Pinpoint the cell where the given text exists, returning its [X, Y] midpoint coordinate. 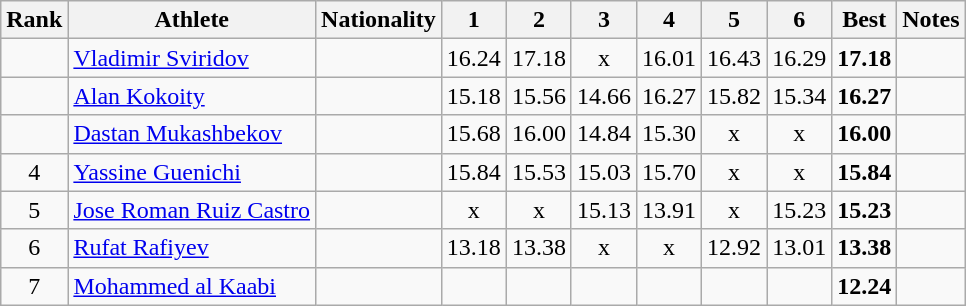
15.53 [538, 172]
15.30 [668, 134]
Dastan Mukashbekov [192, 134]
15.03 [604, 172]
16.43 [734, 58]
Rank [34, 20]
16.24 [474, 58]
15.68 [474, 134]
15.18 [474, 96]
Rufat Rafiyev [192, 248]
Yassine Guenichi [192, 172]
16.01 [668, 58]
12.24 [864, 286]
15.56 [538, 96]
Vladimir Sviridov [192, 58]
15.70 [668, 172]
2 [538, 20]
3 [604, 20]
Athlete [192, 20]
Mohammed al Kaabi [192, 286]
15.82 [734, 96]
12.92 [734, 248]
Alan Kokoity [192, 96]
15.13 [604, 210]
Notes [931, 20]
14.84 [604, 134]
15.34 [800, 96]
14.66 [604, 96]
7 [34, 286]
Jose Roman Ruiz Castro [192, 210]
13.91 [668, 210]
16.29 [800, 58]
Best [864, 20]
13.18 [474, 248]
Nationality [379, 20]
13.01 [800, 248]
1 [474, 20]
